Find where the given text appears and provide that cell's center as [X, Y] coordinate. 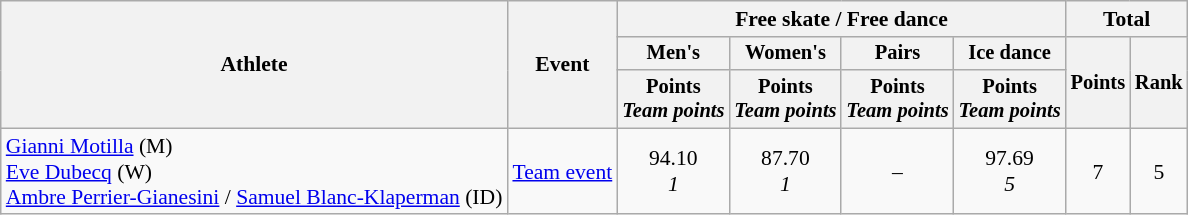
5 [1159, 172]
7 [1098, 172]
Pairs [897, 54]
Gianni Motilla (M)Eve Dubecq (W)Ambre Perrier-Gianesini / Samuel Blanc-Klaperman (ID) [254, 172]
Athlete [254, 64]
– [897, 172]
Event [562, 64]
97.69 5 [1010, 172]
87.70 1 [785, 172]
Ice dance [1010, 54]
Men's [673, 54]
Free skate / Free dance [841, 19]
Women's [785, 54]
Points [1098, 82]
Team event [562, 172]
Rank [1159, 82]
Total [1127, 19]
94.10 1 [673, 172]
